Return (x, y) of the center of cell containing provided text 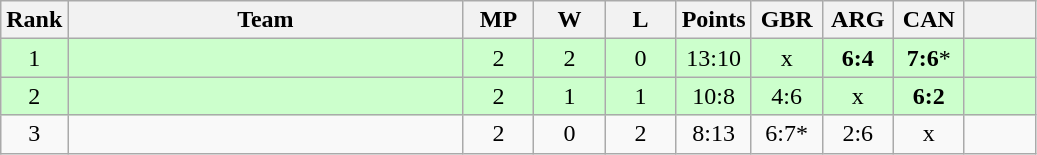
ARG (858, 20)
7:6* (928, 58)
6:4 (858, 58)
GBR (786, 20)
8:13 (714, 134)
W (570, 20)
CAN (928, 20)
2:6 (858, 134)
Rank (34, 20)
13:10 (714, 58)
4:6 (786, 96)
3 (34, 134)
10:8 (714, 96)
6:7* (786, 134)
6:2 (928, 96)
Team (266, 20)
L (640, 20)
MP (498, 20)
Points (714, 20)
